Extract the [x, y] coordinate from the center of the cell holding the provided text.  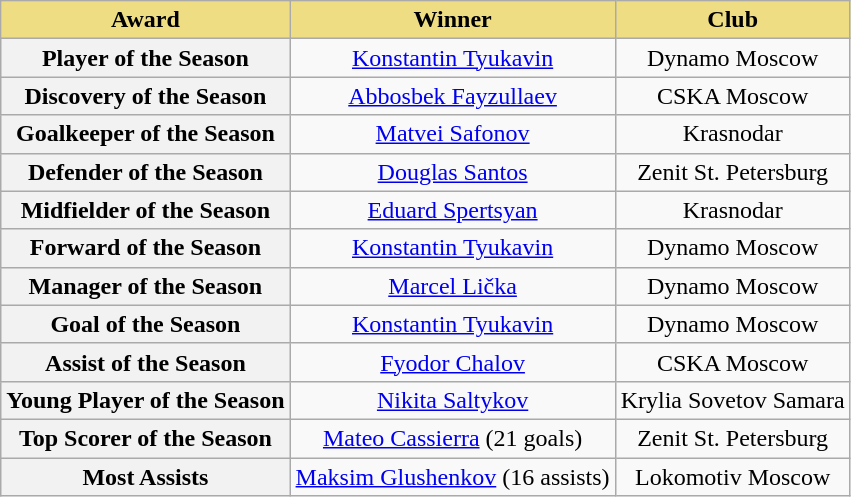
Manager of the Season [146, 286]
Award [146, 20]
Lokomotiv Moscow [732, 477]
Young Player of the Season [146, 400]
Marcel Lička [452, 286]
Club [732, 20]
Matvei Safonov [452, 134]
Goalkeeper of the Season [146, 134]
Most Assists [146, 477]
Abbosbek Fayzullaev [452, 96]
Eduard Spertsyan [452, 210]
Goal of the Season [146, 324]
Player of the Season [146, 58]
Douglas Santos [452, 172]
Winner [452, 20]
Nikita Saltykov [452, 400]
Assist of the Season [146, 362]
Top Scorer of the Season [146, 438]
Midfielder of the Season [146, 210]
Fyodor Chalov [452, 362]
Discovery of the Season [146, 96]
Krylia Sovetov Samara [732, 400]
Maksim Glushenkov (16 assists) [452, 477]
Forward of the Season [146, 248]
Defender of the Season [146, 172]
Mateo Cassierra (21 goals) [452, 438]
